Return the (X, Y) coordinate for the center point of the cell that contains the specified text.  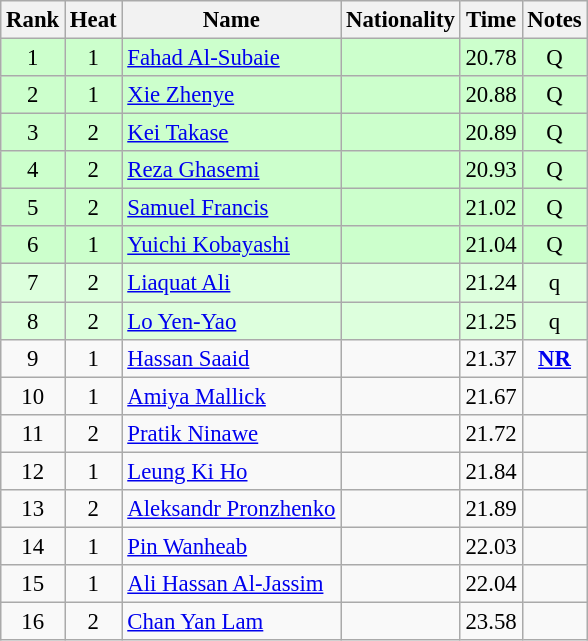
21.04 (491, 245)
21.89 (491, 509)
21.84 (491, 471)
Pratik Ninawe (232, 433)
14 (33, 546)
21.25 (491, 321)
21.72 (491, 433)
20.89 (491, 133)
5 (33, 208)
Lo Yen-Yao (232, 321)
22.04 (491, 584)
Samuel Francis (232, 208)
Amiya Mallick (232, 396)
Liaquat Ali (232, 283)
Chan Yan Lam (232, 621)
12 (33, 471)
Rank (33, 20)
3 (33, 133)
21.24 (491, 283)
Aleksandr Pronzhenko (232, 509)
Ali Hassan Al-Jassim (232, 584)
11 (33, 433)
Kei Takase (232, 133)
4 (33, 170)
8 (33, 321)
Leung Ki Ho (232, 471)
Hassan Saaid (232, 358)
Heat (94, 20)
Yuichi Kobayashi (232, 245)
Nationality (400, 20)
Time (491, 20)
22.03 (491, 546)
20.88 (491, 95)
7 (33, 283)
6 (33, 245)
16 (33, 621)
15 (33, 584)
20.93 (491, 170)
20.78 (491, 58)
NR (554, 358)
21.67 (491, 396)
Xie Zhenye (232, 95)
21.37 (491, 358)
Fahad Al-Subaie (232, 58)
21.02 (491, 208)
Notes (554, 20)
9 (33, 358)
13 (33, 509)
Reza Ghasemi (232, 170)
Name (232, 20)
23.58 (491, 621)
10 (33, 396)
Pin Wanheab (232, 546)
